From the cell containing the given text, extract its center point as [X, Y] coordinate. 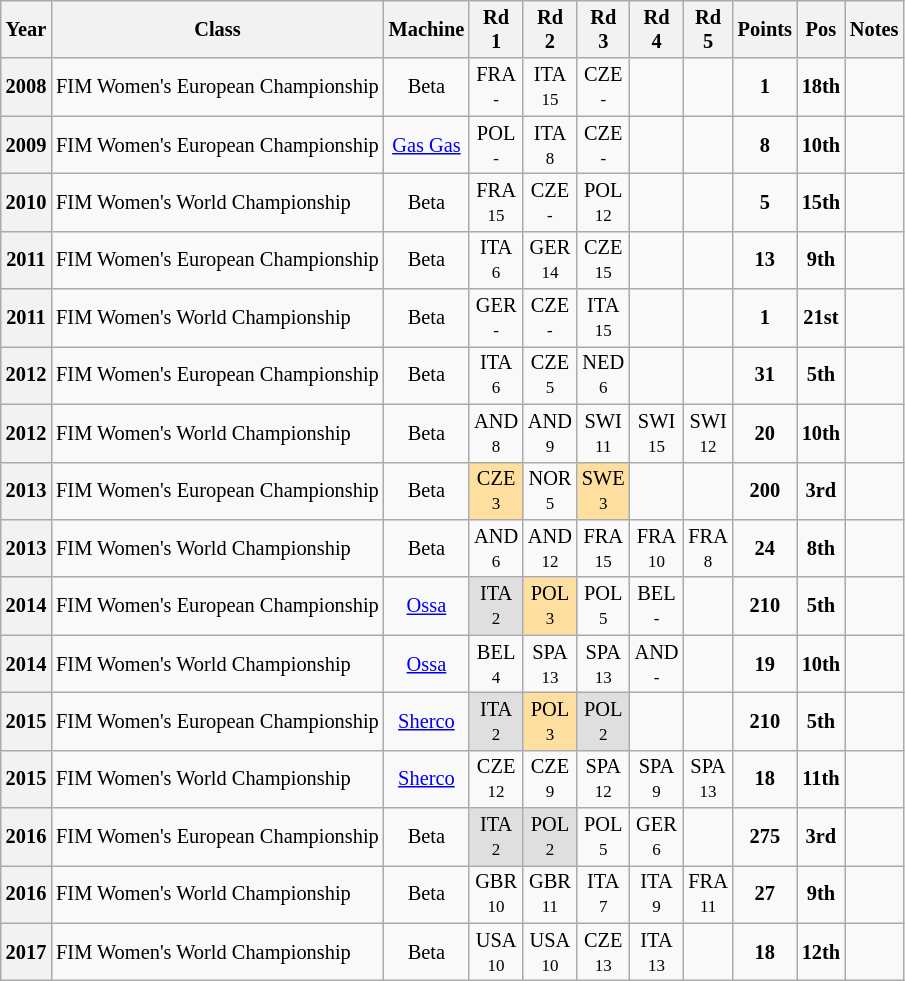
8th [821, 548]
21st [821, 318]
Rd3 [604, 29]
POL- [496, 145]
24 [765, 548]
8 [765, 145]
2008 [26, 87]
275 [765, 837]
AND8 [496, 433]
GER- [496, 318]
20 [765, 433]
18th [821, 87]
ITA9 [657, 894]
CZE12 [496, 779]
GBR11 [550, 894]
200 [765, 491]
NOR5 [550, 491]
CZE13 [604, 952]
ITA13 [657, 952]
Machine [427, 29]
Gas Gas [427, 145]
POL12 [604, 202]
Notes [874, 29]
FRA8 [708, 548]
2017 [26, 952]
SWI11 [604, 433]
CZE15 [604, 260]
2009 [26, 145]
GER6 [657, 837]
SWI15 [657, 433]
Class [217, 29]
AND12 [550, 548]
Rd2 [550, 29]
FRA11 [708, 894]
Points [765, 29]
SWI12 [708, 433]
SPA12 [604, 779]
11th [821, 779]
GER14 [550, 260]
27 [765, 894]
BEL4 [496, 664]
Rd4 [657, 29]
CZE3 [496, 491]
2010 [26, 202]
15th [821, 202]
Rd1 [496, 29]
FRA- [496, 87]
BEL- [657, 606]
SWE3 [604, 491]
Year [26, 29]
13 [765, 260]
CZE9 [550, 779]
SPA9 [657, 779]
AND- [657, 664]
19 [765, 664]
AND9 [550, 433]
31 [765, 375]
Rd5 [708, 29]
ITA7 [604, 894]
AND6 [496, 548]
5 [765, 202]
NED6 [604, 375]
12th [821, 952]
ITA8 [550, 145]
CZE5 [550, 375]
FRA10 [657, 548]
Pos [821, 29]
GBR10 [496, 894]
